Extract the (x, y) coordinate from the center of the cell holding the provided text.  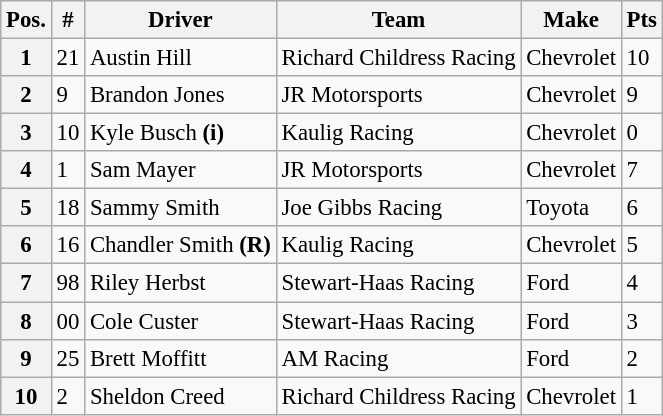
Pts (642, 20)
00 (68, 321)
Joe Gibbs Racing (398, 208)
Sam Mayer (181, 170)
Austin Hill (181, 58)
8 (26, 321)
98 (68, 283)
18 (68, 208)
Sammy Smith (181, 208)
Kyle Busch (i) (181, 133)
# (68, 20)
Toyota (571, 208)
Chandler Smith (R) (181, 245)
Brett Moffitt (181, 358)
Brandon Jones (181, 95)
Pos. (26, 20)
Sheldon Creed (181, 396)
Make (571, 20)
25 (68, 358)
16 (68, 245)
AM Racing (398, 358)
Riley Herbst (181, 283)
21 (68, 58)
Cole Custer (181, 321)
Driver (181, 20)
0 (642, 133)
Team (398, 20)
